Capture the cell that displays the provided text and extract its [X, Y] central coordinate. 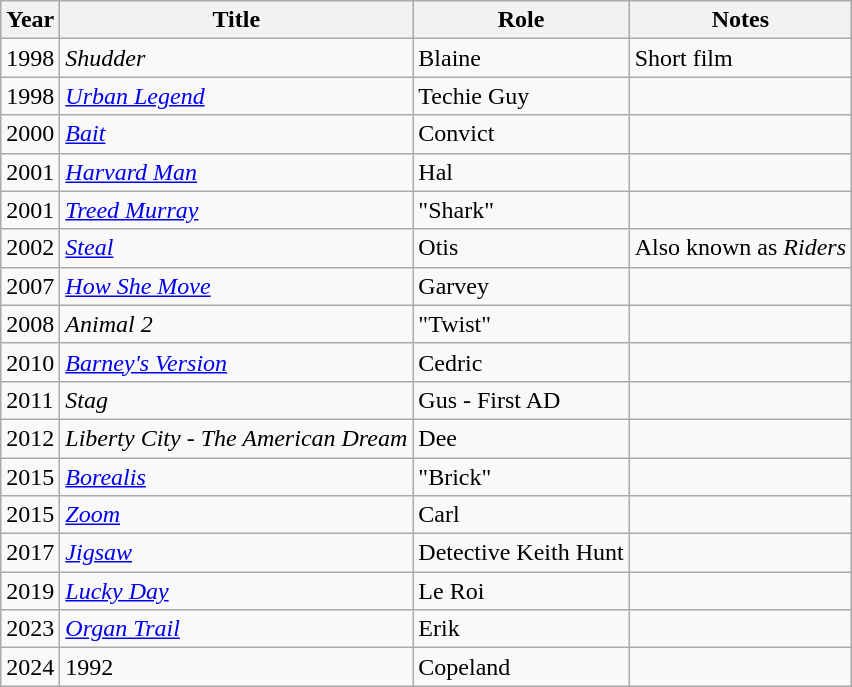
Dee [521, 438]
Harvard Man [236, 172]
Urban Legend [236, 96]
2017 [30, 553]
Garvey [521, 286]
Bait [236, 134]
2011 [30, 400]
Convict [521, 134]
Erik [521, 629]
Zoom [236, 515]
Animal 2 [236, 324]
2002 [30, 248]
Steal [236, 248]
How She Move [236, 286]
Organ Trail [236, 629]
2010 [30, 362]
Barney's Version [236, 362]
Notes [740, 20]
Le Roi [521, 591]
Shudder [236, 58]
2012 [30, 438]
1992 [236, 667]
2007 [30, 286]
Lucky Day [236, 591]
2000 [30, 134]
Year [30, 20]
Role [521, 20]
Gus - First AD [521, 400]
Blaine [521, 58]
Techie Guy [521, 96]
Stag [236, 400]
Jigsaw [236, 553]
2024 [30, 667]
Carl [521, 515]
Also known as Riders [740, 248]
2019 [30, 591]
Copeland [521, 667]
"Brick" [521, 477]
Treed Murray [236, 210]
Cedric [521, 362]
2023 [30, 629]
"Shark" [521, 210]
Short film [740, 58]
Borealis [236, 477]
Otis [521, 248]
"Twist" [521, 324]
Detective Keith Hunt [521, 553]
Title [236, 20]
Hal [521, 172]
Liberty City - The American Dream [236, 438]
2008 [30, 324]
